Output the (x, y) coordinate of the center of the cell containing the given text.  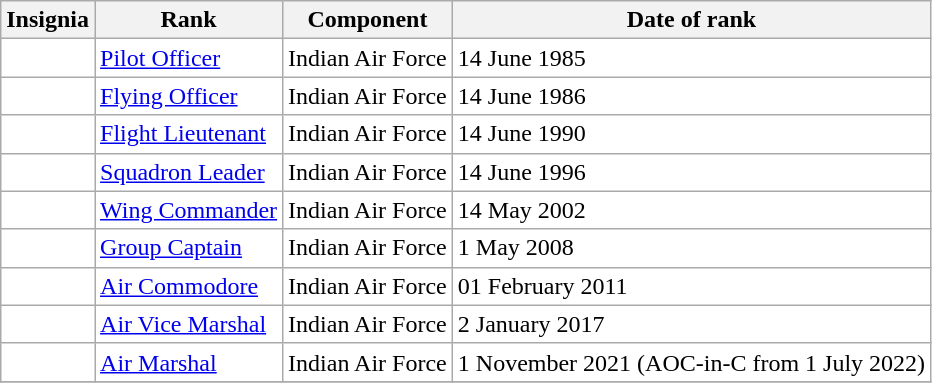
Squadron Leader (189, 172)
14 May 2002 (691, 210)
Flying Officer (189, 96)
Group Captain (189, 248)
Rank (189, 20)
Air Marshal (189, 362)
Flight Lieutenant (189, 134)
14 June 1990 (691, 134)
14 June 1986 (691, 96)
Component (368, 20)
1 May 2008 (691, 248)
Air Vice Marshal (189, 324)
14 June 1985 (691, 58)
1 November 2021 (AOC-in-C from 1 July 2022) (691, 362)
Air Commodore (189, 286)
01 February 2011 (691, 286)
Wing Commander (189, 210)
2 January 2017 (691, 324)
14 June 1996 (691, 172)
Insignia (48, 20)
Pilot Officer (189, 58)
Date of rank (691, 20)
